Extract the (x, y) coordinate from the center of the cell holding the provided text.  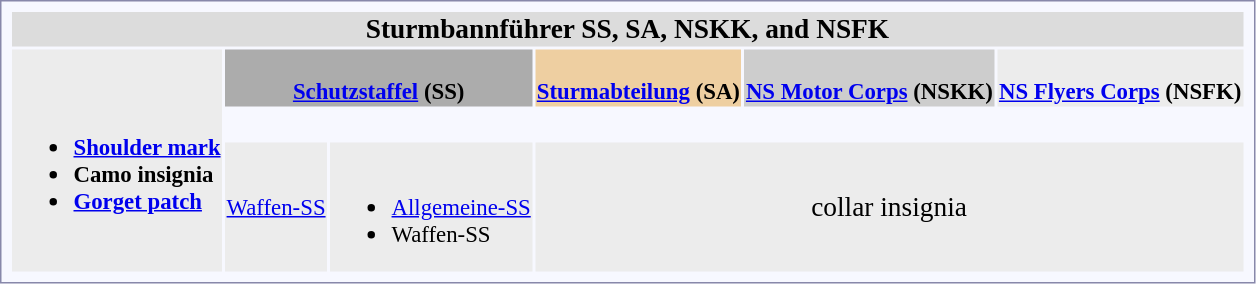
Shoulder markCamo insigniaGorget patch (117, 162)
Sturmabteilung (SA) (638, 78)
Allgemeine-SSWaffen-SS (431, 207)
NS Flyers Corps (NSFK) (1120, 78)
Schutzstaffel (SS) (378, 78)
NS Motor Corps (NSKK) (869, 78)
Waffen-SS (276, 207)
Sturmbannführer SS, SA, NSKK, and NSFK (628, 29)
collar insignia (889, 207)
